Return [X, Y] of the center of cell containing provided text 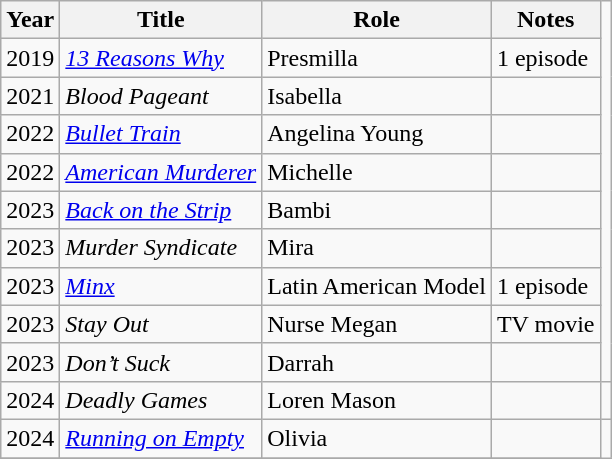
Isabella [377, 96]
American Murderer [161, 172]
13 Reasons Why [161, 58]
Angelina Young [377, 134]
Year [30, 20]
Michelle [377, 172]
Olivia [377, 438]
Blood Pageant [161, 96]
Nurse Megan [377, 324]
2021 [30, 96]
2019 [30, 58]
Presmilla [377, 58]
Bambi [377, 210]
Title [161, 20]
Deadly Games [161, 400]
Darrah [377, 362]
Minx [161, 286]
Loren Mason [377, 400]
Murder Syndicate [161, 248]
Mira [377, 248]
Stay Out [161, 324]
Role [377, 20]
Don’t Suck [161, 362]
Bullet Train [161, 134]
Latin American Model [377, 286]
Back on the Strip [161, 210]
TV movie [546, 324]
Running on Empty [161, 438]
Notes [546, 20]
